Search for the cell housing the specified text and yield its [X, Y] center coordinate. 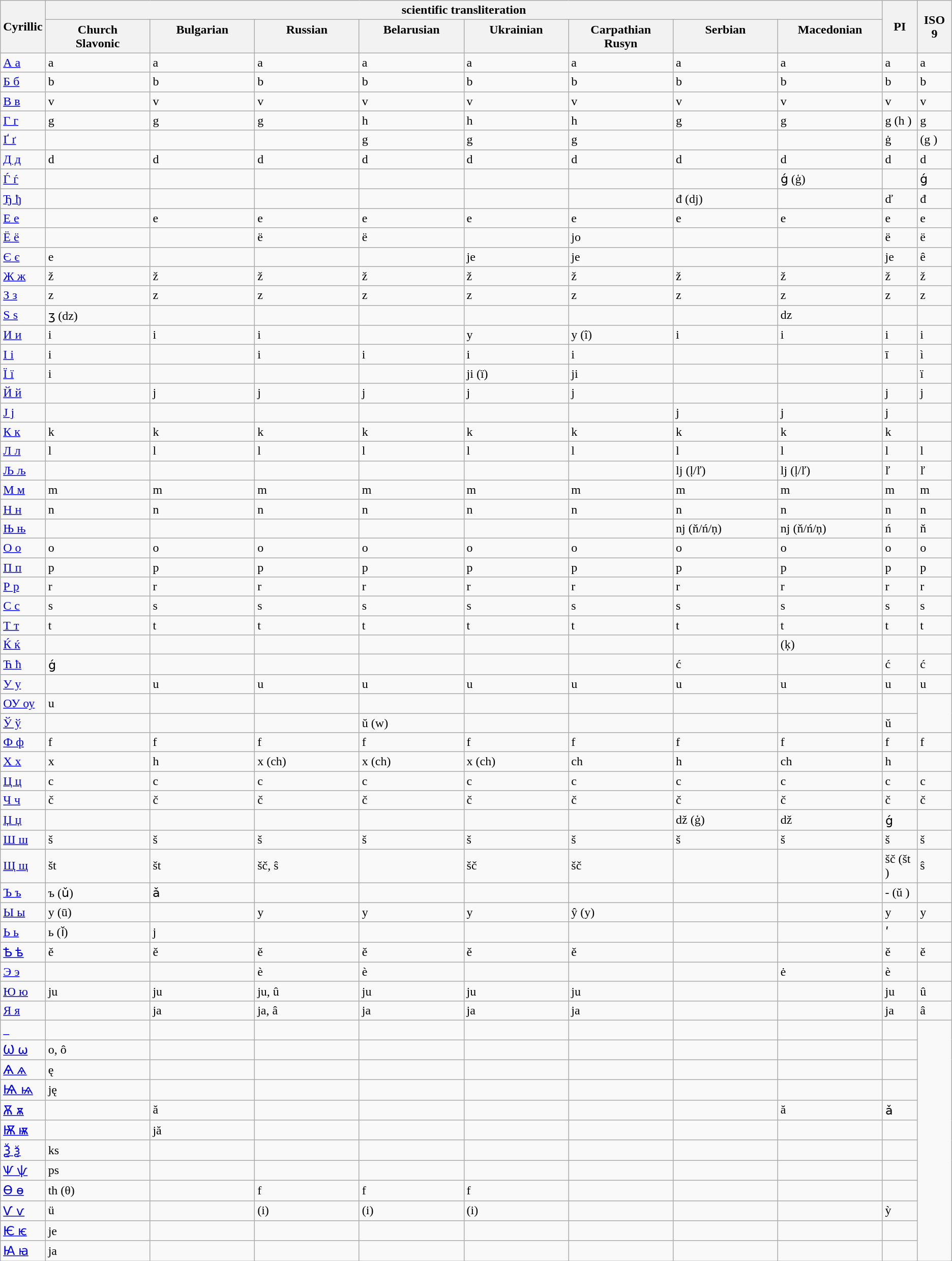
(g ) [935, 140]
Ё ё [23, 237]
g (h ) [900, 121]
П п [23, 567]
ǵ (ģ) [830, 179]
ję [98, 1090]
Ъ ъ [23, 893]
ŭ [900, 723]
x [98, 762]
ps [98, 1170]
О о [23, 548]
Ї ї [23, 374]
đ (dj) [726, 199]
М м [23, 490]
Ч ч [23, 800]
Щ щ [23, 865]
Ѵ ѵ [23, 1211]
ď [900, 199]
Ѡ ѡ [23, 1049]
ь (ǐ) [98, 932]
ň [935, 528]
ŝ [935, 865]
Г г [23, 121]
Ukrainian [516, 37]
dž (ģ) [726, 820]
Є є [23, 257]
o, ô [98, 1049]
I і [23, 354]
Џ џ [23, 820]
ISO 9 [935, 26]
ОУ оу [23, 703]
Belarusian [411, 37]
ŷ (y) [621, 912]
Ш ш [23, 839]
Й й [23, 393]
У у [23, 684]
Ѣ ѣ [23, 952]
ji (ï) [516, 374]
Ћ ћ [23, 665]
- (ŭ ) [900, 893]
û [935, 991]
З з [23, 295]
Љ љ [23, 470]
Л л [23, 451]
Я я [23, 1010]
šč (št ) [900, 865]
y (ū) [98, 912]
Ў ў [23, 723]
Macedonian [830, 37]
Б б [23, 82]
ʒ (dz) [98, 315]
ju, û [307, 991]
Ж ж [23, 276]
scientific transliteration [464, 10]
Ь ь [23, 932]
ks [98, 1150]
y (î) [621, 335]
Ђ ђ [23, 199]
А а [23, 63]
ī [900, 354]
(ķ) [830, 645]
jă [202, 1130]
Ќ ќ [23, 645]
Ц ц [23, 781]
ï [935, 374]
ъ (ǔ) [98, 893]
ġ [900, 140]
Ѳ ѳ [23, 1190]
ʹ [900, 932]
jo [621, 237]
šč, ŝ [307, 865]
Ѓ ѓ [23, 179]
ń [900, 528]
đ [935, 199]
Ј ј [23, 412]
Ѯ ѯ [23, 1150]
Russian [307, 37]
Ѩ ѩ [23, 1090]
ja, â [307, 1010]
Ґ ґ [23, 140]
Ф ф [23, 742]
Д д [23, 159]
ji [621, 374]
â [935, 1010]
ü [98, 1211]
Bulgarian [202, 37]
th (θ) [98, 1190]
dz [830, 315]
Ѕ ѕ [23, 315]
Ѫ ѫ [23, 1110]
Е е [23, 218]
dž [830, 820]
ŭ (w) [411, 723]
ChurchSlavonic [98, 37]
Ꙗ ꙗ [23, 1251]
Њ њ [23, 528]
С с [23, 606]
Ю ю [23, 991]
И и [23, 335]
Э э [23, 972]
ė [830, 972]
Р р [23, 587]
Ы ы [23, 912]
Cyrillic [23, 26]
Х х [23, 762]
ỳ [900, 1211]
Т т [23, 625]
В в [23, 101]
Ѱ ѱ [23, 1170]
Ѧ ѧ [23, 1070]
Ѭ ѭ [23, 1130]
Н н [23, 509]
ì [935, 354]
PI [900, 26]
CarpathianRusyn [621, 37]
К к [23, 432]
ê [935, 257]
Serbian [726, 37]
Ѥ ѥ [23, 1231]
ę [98, 1070]
